Determine the (X, Y) coordinate at the center of the cell enclosing the given text.  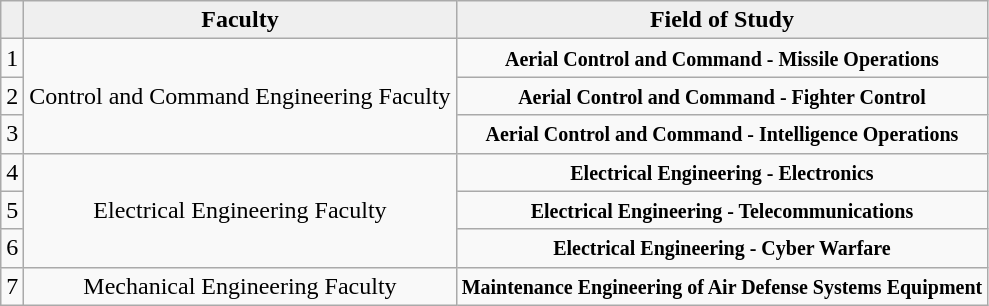
Electrical Engineering - Electronics (722, 172)
7 (12, 286)
2 (12, 96)
Mechanical Engineering Faculty (240, 286)
Field of Study (722, 20)
Electrical Engineering - Telecommunications (722, 210)
Aerial Control and Command - Fighter Control (722, 96)
Faculty (240, 20)
5 (12, 210)
Control and Command Engineering Faculty (240, 96)
Electrical Engineering - Cyber Warfare (722, 248)
1 (12, 58)
3 (12, 134)
6 (12, 248)
4 (12, 172)
Aerial Control and Command - Intelligence Operations (722, 134)
Maintenance Engineering of Air Defense Systems Equipment (722, 286)
Electrical Engineering Faculty (240, 210)
Aerial Control and Command - Missile Operations (722, 58)
